Provide the (X, Y) coordinate of the cell's center where the given text is located.  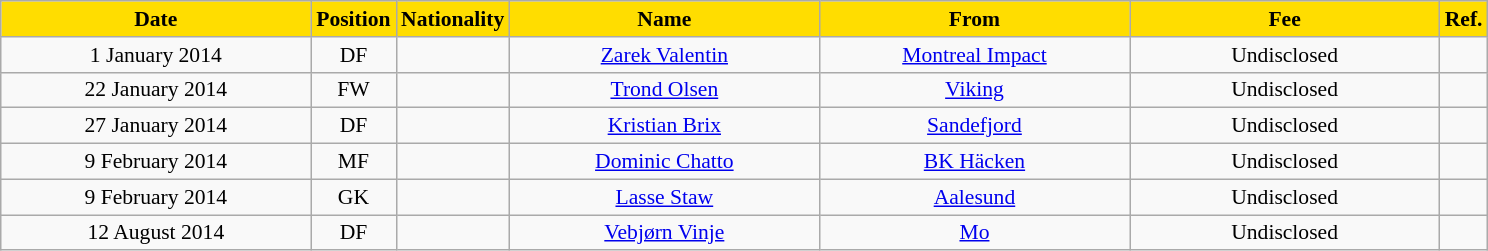
Vebjørn Vinje (664, 233)
Position (354, 19)
FW (354, 90)
Kristian Brix (664, 126)
Mo (974, 233)
Montreal Impact (974, 55)
Zarek Valentin (664, 55)
Name (664, 19)
27 January 2014 (156, 126)
From (974, 19)
Lasse Staw (664, 197)
Nationality (452, 19)
MF (354, 162)
Date (156, 19)
Fee (1285, 19)
12 August 2014 (156, 233)
Ref. (1464, 19)
Sandefjord (974, 126)
Viking (974, 90)
GK (354, 197)
22 January 2014 (156, 90)
Aalesund (974, 197)
Dominic Chatto (664, 162)
1 January 2014 (156, 55)
Trond Olsen (664, 90)
BK Häcken (974, 162)
